Scan for the cell matching the given text and deliver its [X, Y] coordinate at center. 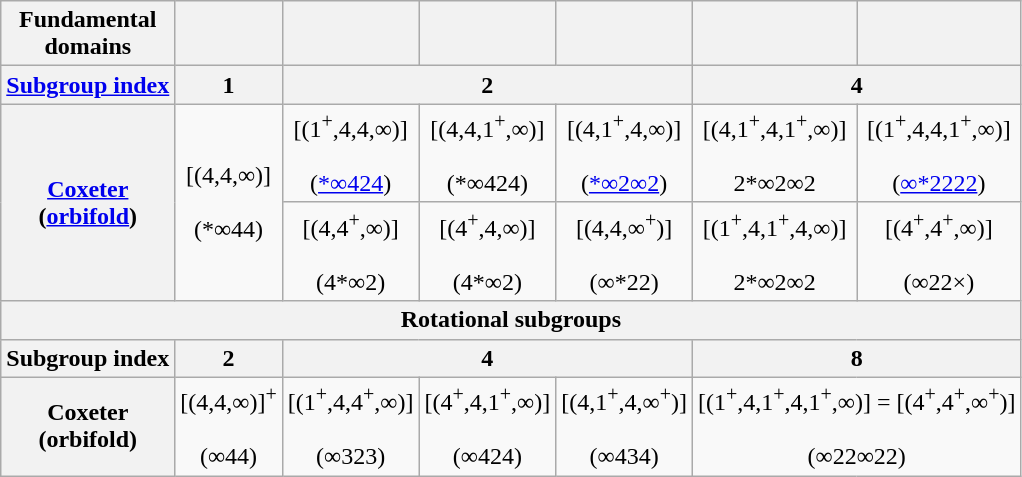
Rotational subgroups [511, 320]
[(4+,4+,∞)](∞22×) [939, 252]
[(4+,4,1+,∞)](∞424) [488, 426]
[(4,1+,4,∞)](*∞2∞2) [624, 154]
[(4,4,∞+)](∞*22) [624, 252]
1 [228, 85]
[(4,4+,∞)](4*∞2) [350, 252]
[(1+,4,4,1+,∞)](∞*2222) [939, 154]
[(4,4,1+,∞)](*∞424) [488, 154]
[(1+,4,4,∞)](*∞424) [350, 154]
8 [856, 358]
Fundamentaldomains [88, 34]
[(4,4,∞)](*∞44) [228, 202]
[(4+,4,∞)](4*∞2) [488, 252]
[(4,1+,4,1+,∞)]2*∞2∞2 [774, 154]
[(1+,4,1+,4,1+,∞)] = [(4+,4+,∞+)](∞22∞22) [856, 426]
[(1+,4,4+,∞)](∞323) [350, 426]
[(4,1+,4,∞+)](∞434) [624, 426]
[(1+,4,1+,4,∞)]2*∞2∞2 [774, 252]
[(4,4,∞)]+(∞44) [228, 426]
